Extract the (x, y) coordinate from the center of the cell holding the provided text.  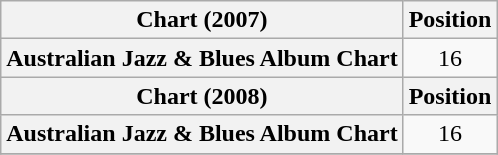
Chart (2008) (202, 96)
Chart (2007) (202, 20)
